Pinpoint the cell where the given text exists, returning its (x, y) midpoint coordinate. 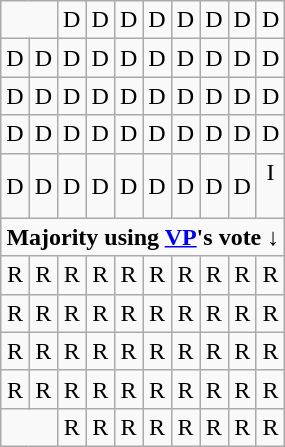
I (270, 186)
Majority using VP's vote ↓ (143, 237)
